From the cell containing the given text, extract its center point as (X, Y) coordinate. 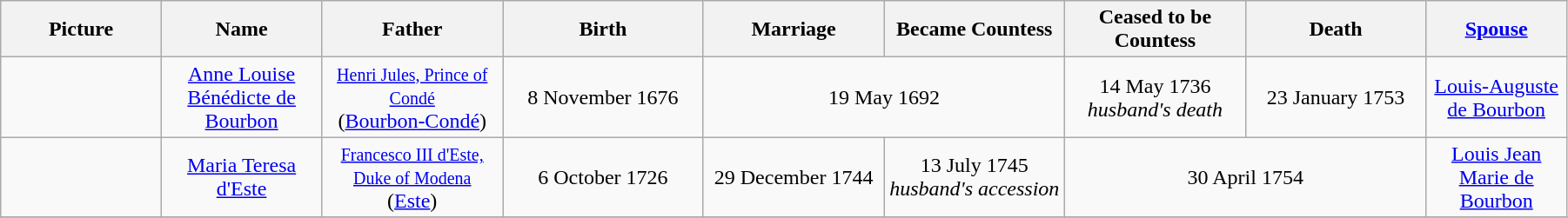
Francesco III d'Este, Duke of Modena(Este) (412, 177)
Picture (82, 30)
14 May 1736husband's death (1156, 97)
Father (412, 30)
23 January 1753 (1336, 97)
Death (1336, 30)
30 April 1754 (1246, 177)
Louis-Auguste de Bourbon (1497, 97)
8 November 1676 (604, 97)
Birth (604, 30)
Louis Jean Marie de Bourbon (1497, 177)
Spouse (1497, 30)
6 October 1726 (604, 177)
Marriage (794, 30)
Ceased to be Countess (1156, 30)
Henri Jules, Prince of Condé(Bourbon-Condé) (412, 97)
29 December 1744 (794, 177)
Anne Louise Bénédicte de Bourbon (242, 97)
Maria Teresa d'Este (242, 177)
13 July 1745husband's accession (975, 177)
Name (242, 30)
Became Countess (975, 30)
19 May 1692 (884, 97)
